Capture the cell that displays the provided text and extract its (x, y) central coordinate. 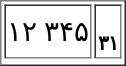
۱۲ ۳۴۵ (48, 31)
۳۱ (108, 31)
